Pinpoint the cell where the given text exists, returning its [x, y] midpoint coordinate. 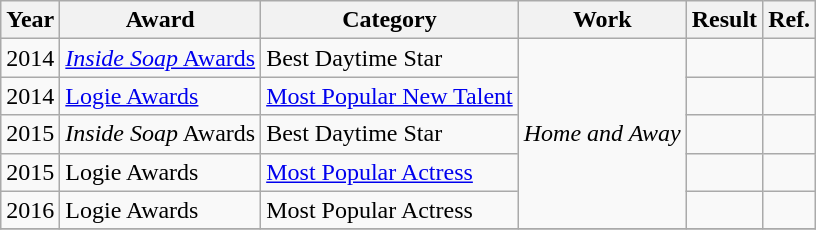
2016 [30, 210]
Work [602, 20]
Ref. [790, 20]
Year [30, 20]
Category [390, 20]
Award [160, 20]
Most Popular New Talent [390, 96]
Result [724, 20]
Home and Away [602, 134]
